Extract the [x, y] coordinate from the center of the cell holding the provided text.  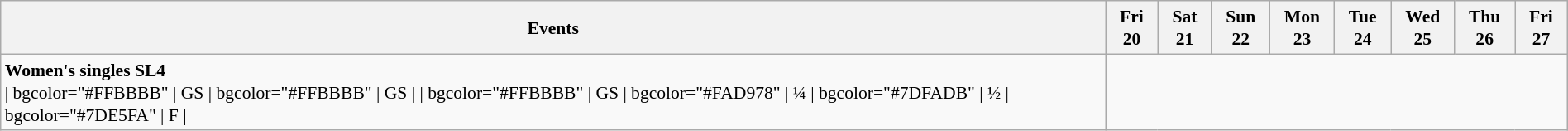
Fri 20 [1131, 27]
Fri 27 [1542, 27]
Thu 26 [1485, 27]
Wed 25 [1422, 27]
Mon 23 [1303, 27]
Events [553, 27]
Sun 22 [1241, 27]
Sat 21 [1184, 27]
Tue 24 [1363, 27]
